Identify which cell holds the provided text, then report its [x, y] central coordinate. 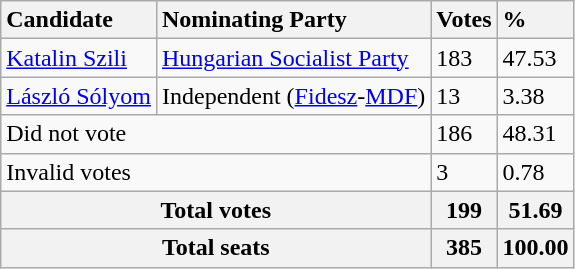
Total votes [216, 210]
3.38 [536, 96]
186 [464, 134]
51.69 [536, 210]
Did not vote [216, 134]
Votes [464, 20]
3 [464, 172]
0.78 [536, 172]
% [536, 20]
Candidate [79, 20]
Hungarian Socialist Party [293, 58]
Katalin Szili [79, 58]
48.31 [536, 134]
47.53 [536, 58]
Total seats [216, 248]
13 [464, 96]
385 [464, 248]
199 [464, 210]
183 [464, 58]
Invalid votes [216, 172]
100.00 [536, 248]
László Sólyom [79, 96]
Nominating Party [293, 20]
Independent (Fidesz-MDF) [293, 96]
